Capture the cell that displays the provided text and extract its (x, y) central coordinate. 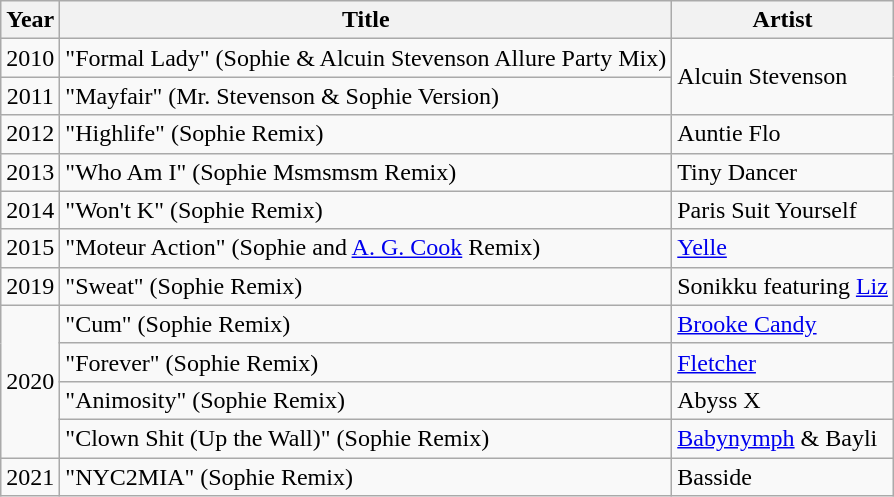
2015 (30, 248)
2011 (30, 96)
"Animosity" (Sophie Remix) (366, 400)
"Forever" (Sophie Remix) (366, 362)
Artist (783, 20)
Year (30, 20)
2014 (30, 210)
"NYC2MIA" (Sophie Remix) (366, 477)
2020 (30, 381)
Tiny Dancer (783, 172)
Fletcher (783, 362)
2012 (30, 134)
Title (366, 20)
2019 (30, 286)
"Cum" (Sophie Remix) (366, 324)
"Won't K" (Sophie Remix) (366, 210)
Brooke Candy (783, 324)
2010 (30, 58)
Alcuin Stevenson (783, 77)
"Clown Shit (Up the Wall)" (Sophie Remix) (366, 438)
"Sweat" (Sophie Remix) (366, 286)
Babynymph & Bayli (783, 438)
"Moteur Action" (Sophie and A. G. Cook Remix) (366, 248)
Sonikku featuring Liz (783, 286)
Yelle (783, 248)
Basside (783, 477)
"Mayfair" (Mr. Stevenson & Sophie Version) (366, 96)
Abyss X (783, 400)
2013 (30, 172)
"Formal Lady" (Sophie & Alcuin Stevenson Allure Party Mix) (366, 58)
"Highlife" (Sophie Remix) (366, 134)
Paris Suit Yourself (783, 210)
Auntie Flo (783, 134)
"Who Am I" (Sophie Msmsmsm Remix) (366, 172)
2021 (30, 477)
